Output the [X, Y] coordinate of the center of the cell containing the given text.  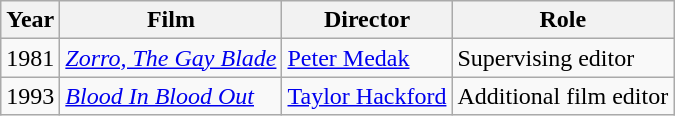
Supervising editor [563, 58]
Film [171, 20]
1993 [30, 96]
Additional film editor [563, 96]
Taylor Hackford [367, 96]
Role [563, 20]
Year [30, 20]
Blood In Blood Out [171, 96]
Peter Medak [367, 58]
Director [367, 20]
Zorro, The Gay Blade [171, 58]
1981 [30, 58]
